Capture the cell that displays the provided text and extract its [X, Y] central coordinate. 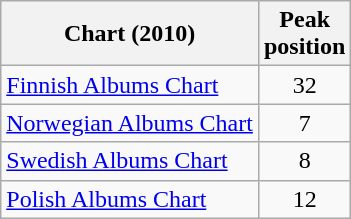
12 [304, 199]
32 [304, 85]
Swedish Albums Chart [130, 161]
7 [304, 123]
Finnish Albums Chart [130, 85]
Chart (2010) [130, 34]
Polish Albums Chart [130, 199]
8 [304, 161]
Norwegian Albums Chart [130, 123]
Peakposition [304, 34]
